Scan for the cell matching the given text and deliver its (X, Y) coordinate at center. 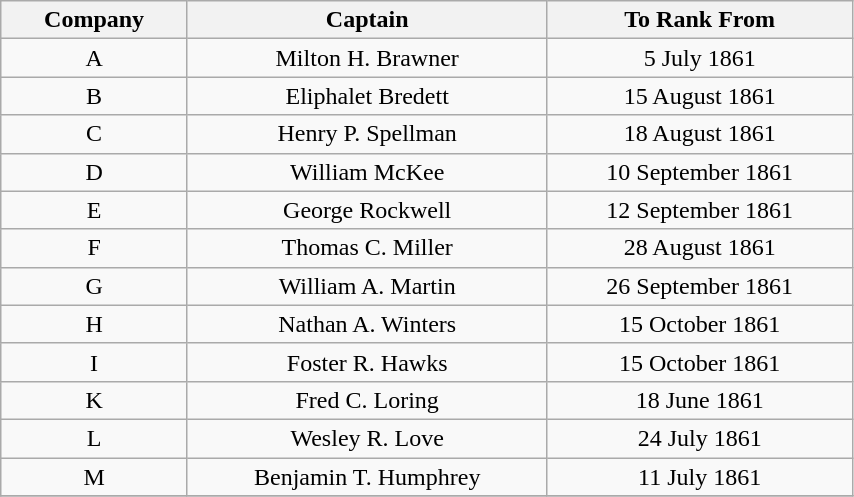
Henry P. Spellman (366, 134)
L (94, 438)
24 July 1861 (700, 438)
Nathan A. Winters (366, 324)
12 September 1861 (700, 210)
Benjamin T. Humphrey (366, 477)
William McKee (366, 172)
G (94, 286)
10 September 1861 (700, 172)
Foster R. Hawks (366, 362)
D (94, 172)
C (94, 134)
H (94, 324)
5 July 1861 (700, 58)
15 August 1861 (700, 96)
William A. Martin (366, 286)
A (94, 58)
Milton H. Brawner (366, 58)
Fred C. Loring (366, 400)
K (94, 400)
11 July 1861 (700, 477)
18 June 1861 (700, 400)
18 August 1861 (700, 134)
Thomas C. Miller (366, 248)
28 August 1861 (700, 248)
B (94, 96)
Company (94, 20)
Eliphalet Bredett (366, 96)
26 September 1861 (700, 286)
Captain (366, 20)
Wesley R. Love (366, 438)
M (94, 477)
George Rockwell (366, 210)
To Rank From (700, 20)
E (94, 210)
I (94, 362)
F (94, 248)
